For the text-containing cell, return its midpoint in (X, Y) coordinate format. 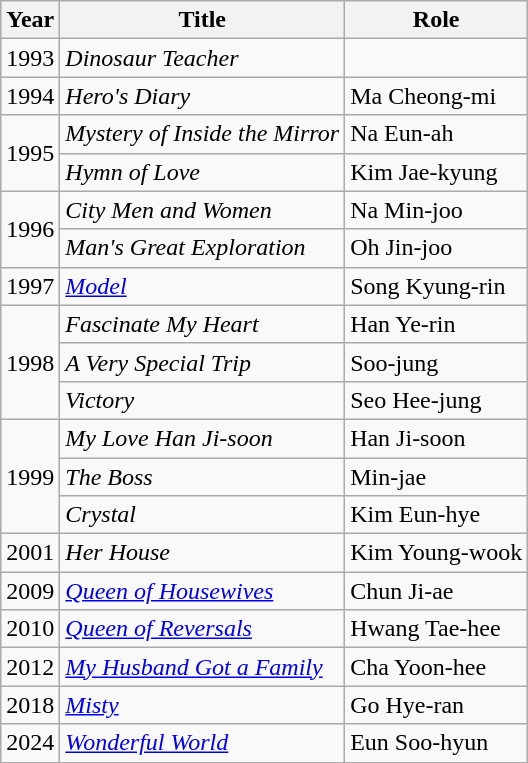
Seo Hee-jung (436, 400)
2018 (30, 705)
My Husband Got a Family (202, 667)
Na Min-joo (436, 210)
Victory (202, 400)
Model (202, 286)
A Very Special Trip (202, 362)
Wonderful World (202, 743)
Fascinate My Heart (202, 324)
Song Kyung-rin (436, 286)
2012 (30, 667)
Mystery of Inside the Mirror (202, 134)
Title (202, 20)
2001 (30, 553)
The Boss (202, 477)
Oh Jin-joo (436, 248)
Queen of Housewives (202, 591)
1994 (30, 96)
Man's Great Exploration (202, 248)
Chun Ji-ae (436, 591)
Role (436, 20)
Her House (202, 553)
Hero's Diary (202, 96)
Dinosaur Teacher (202, 58)
Crystal (202, 515)
1995 (30, 153)
My Love Han Ji-soon (202, 438)
Cha Yoon-hee (436, 667)
Min-jae (436, 477)
Kim Jae-kyung (436, 172)
2024 (30, 743)
Misty (202, 705)
1998 (30, 362)
Ma Cheong-mi (436, 96)
Queen of Reversals (202, 629)
1996 (30, 229)
Go Hye-ran (436, 705)
1997 (30, 286)
Kim Eun-hye (436, 515)
2010 (30, 629)
Na Eun-ah (436, 134)
1999 (30, 476)
1993 (30, 58)
Han Ye-rin (436, 324)
2009 (30, 591)
Han Ji-soon (436, 438)
Kim Young-wook (436, 553)
City Men and Women (202, 210)
Soo-jung (436, 362)
Hwang Tae-hee (436, 629)
Hymn of Love (202, 172)
Year (30, 20)
Eun Soo-hyun (436, 743)
